For the text-containing cell, return its midpoint in [x, y] coordinate format. 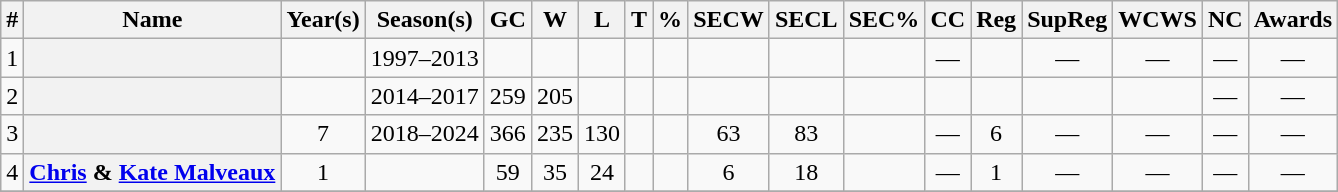
59 [508, 172]
24 [602, 172]
SECW [729, 20]
2 [12, 96]
Season(s) [424, 20]
2018–2024 [424, 134]
63 [729, 134]
W [554, 20]
3 [12, 134]
CC [948, 20]
SupReg [1068, 20]
4 [12, 172]
7 [323, 134]
1997–2013 [424, 58]
83 [806, 134]
Year(s) [323, 20]
235 [554, 134]
Chris & Kate Malveaux [152, 172]
366 [508, 134]
Name [152, 20]
SECL [806, 20]
18 [806, 172]
GC [508, 20]
WCWS [1158, 20]
L [602, 20]
259 [508, 96]
SEC% [884, 20]
# [12, 20]
Reg [996, 20]
205 [554, 96]
2014–2017 [424, 96]
35 [554, 172]
Awards [1292, 20]
130 [602, 134]
% [670, 20]
NC [1225, 20]
T [638, 20]
